Return the [x, y] coordinate for the center point of the cell that contains the specified text.  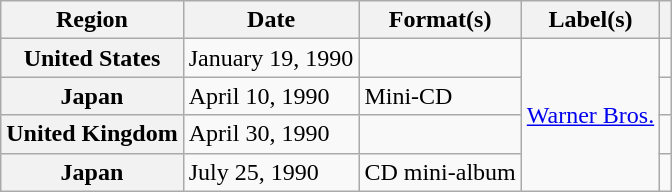
Label(s) [590, 20]
Date [271, 20]
Warner Bros. [590, 115]
Format(s) [440, 20]
Region [92, 20]
April 30, 1990 [271, 134]
April 10, 1990 [271, 96]
July 25, 1990 [271, 172]
Mini-CD [440, 96]
CD mini-album [440, 172]
United Kingdom [92, 134]
January 19, 1990 [271, 58]
United States [92, 58]
